Return the (X, Y) coordinate for the center point of the cell that contains the specified text.  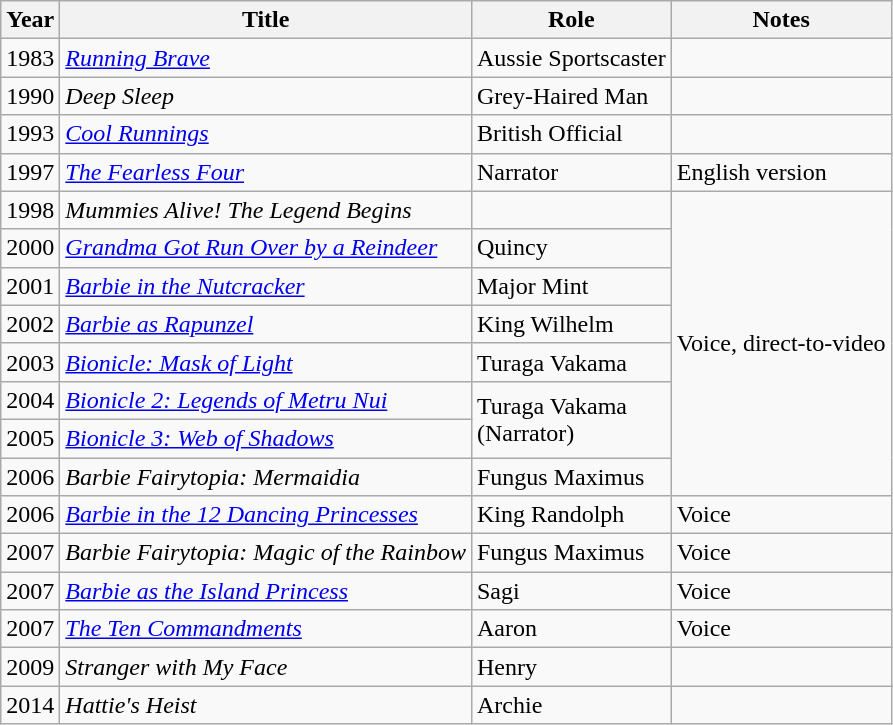
Bionicle 2: Legends of Metru Nui (266, 400)
Turaga Vakama(Narrator) (571, 419)
The Ten Commandments (266, 629)
Aussie Sportscaster (571, 58)
Turaga Vakama (571, 362)
Stranger with My Face (266, 667)
Archie (571, 705)
Sagi (571, 591)
The Fearless Four (266, 172)
2014 (30, 705)
1997 (30, 172)
Aaron (571, 629)
2000 (30, 248)
King Wilhelm (571, 324)
2001 (30, 286)
Bionicle: Mask of Light (266, 362)
Henry (571, 667)
Deep Sleep (266, 96)
Quincy (571, 248)
2002 (30, 324)
Barbie in the 12 Dancing Princesses (266, 515)
Barbie Fairytopia: Magic of the Rainbow (266, 553)
1993 (30, 134)
2005 (30, 438)
Hattie's Heist (266, 705)
Role (571, 20)
Major Mint (571, 286)
1983 (30, 58)
Voice, direct-to-video (781, 343)
Bionicle 3: Web of Shadows (266, 438)
Grey-Haired Man (571, 96)
2004 (30, 400)
King Randolph (571, 515)
2003 (30, 362)
Grandma Got Run Over by a Reindeer (266, 248)
Year (30, 20)
Title (266, 20)
Barbie in the Nutcracker (266, 286)
Running Brave (266, 58)
Barbie as Rapunzel (266, 324)
1998 (30, 210)
Narrator (571, 172)
Cool Runnings (266, 134)
Mummies Alive! The Legend Begins (266, 210)
Notes (781, 20)
English version (781, 172)
2009 (30, 667)
Barbie Fairytopia: Mermaidia (266, 477)
1990 (30, 96)
British Official (571, 134)
Barbie as the Island Princess (266, 591)
